Locate the cell with the specified text and output its [x, y] center coordinate. 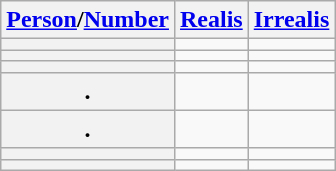
Person/Number [88, 20]
Realis [211, 20]
Irrealis [292, 20]
